Scan for the cell matching the given text and deliver its (x, y) coordinate at center. 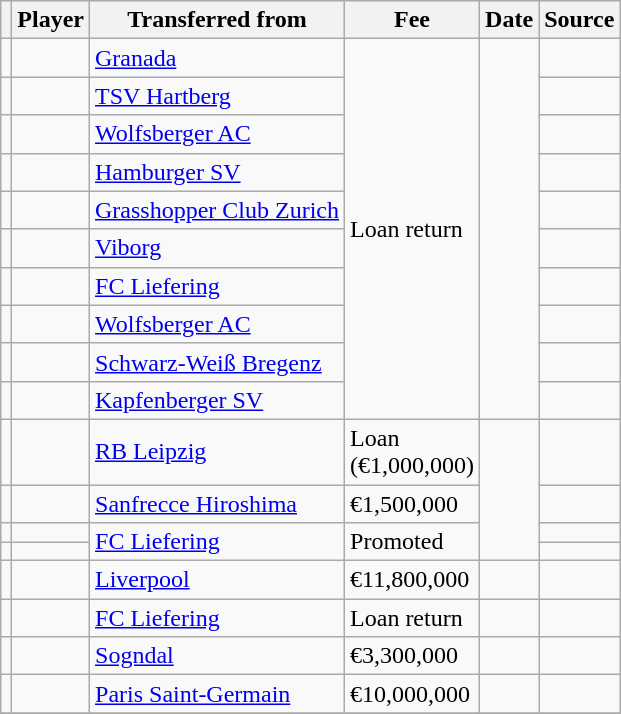
Viborg (218, 248)
Liverpool (218, 580)
Grasshopper Club Zurich (218, 210)
Promoted (412, 542)
Granada (218, 58)
Source (580, 20)
Sogndal (218, 656)
Sanfrecce Hiroshima (218, 503)
Fee (412, 20)
Player (51, 20)
€11,800,000 (412, 580)
Kapfenberger SV (218, 400)
€10,000,000 (412, 694)
Transferred from (218, 20)
RB Leipzig (218, 452)
€3,300,000 (412, 656)
Date (510, 20)
Loan (€1,000,000) (412, 452)
€1,500,000 (412, 503)
TSV Hartberg (218, 96)
Schwarz-Weiß Bregenz (218, 362)
Hamburger SV (218, 172)
Paris Saint-Germain (218, 694)
